From the cell containing the given text, extract its center point as (X, Y) coordinate. 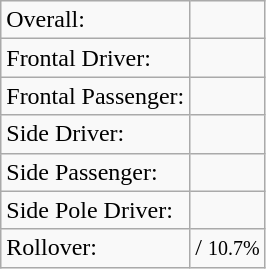
Rollover: (96, 248)
Frontal Driver: (96, 58)
Frontal Passenger: (96, 96)
Side Driver: (96, 134)
/ 10.7% (228, 248)
Side Pole Driver: (96, 210)
Side Passenger: (96, 172)
Overall: (96, 20)
